Determine the (X, Y) coordinate at the center of the cell enclosing the given text.  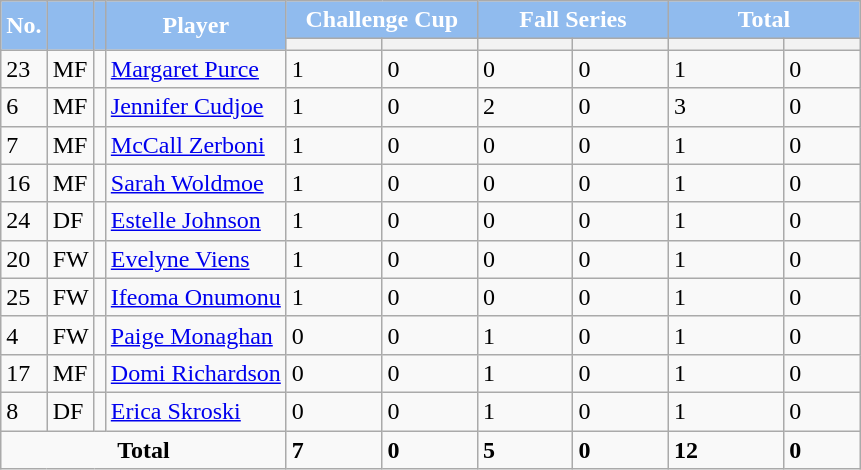
16 (24, 183)
20 (24, 259)
Paige Monaghan (196, 335)
Player (196, 26)
Jennifer Cudjoe (196, 107)
6 (24, 107)
12 (726, 449)
Domi Richardson (196, 373)
Fall Series (572, 20)
Estelle Johnson (196, 221)
25 (24, 297)
Challenge Cup (382, 20)
Evelyne Viens (196, 259)
Margaret Purce (196, 69)
No. (24, 26)
McCall Zerboni (196, 145)
Ifeoma Onumonu (196, 297)
Sarah Woldmoe (196, 183)
2 (525, 107)
4 (24, 335)
3 (726, 107)
23 (24, 69)
24 (24, 221)
5 (525, 449)
Erica Skroski (196, 411)
8 (24, 411)
17 (24, 373)
